Search for the cell housing the specified text and yield its (x, y) center coordinate. 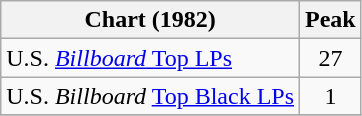
Chart (1982) (150, 20)
U.S. Billboard Top Black LPs (150, 96)
27 (331, 58)
Peak (331, 20)
1 (331, 96)
U.S. Billboard Top LPs (150, 58)
